From the cell containing the given text, extract its center point as (X, Y) coordinate. 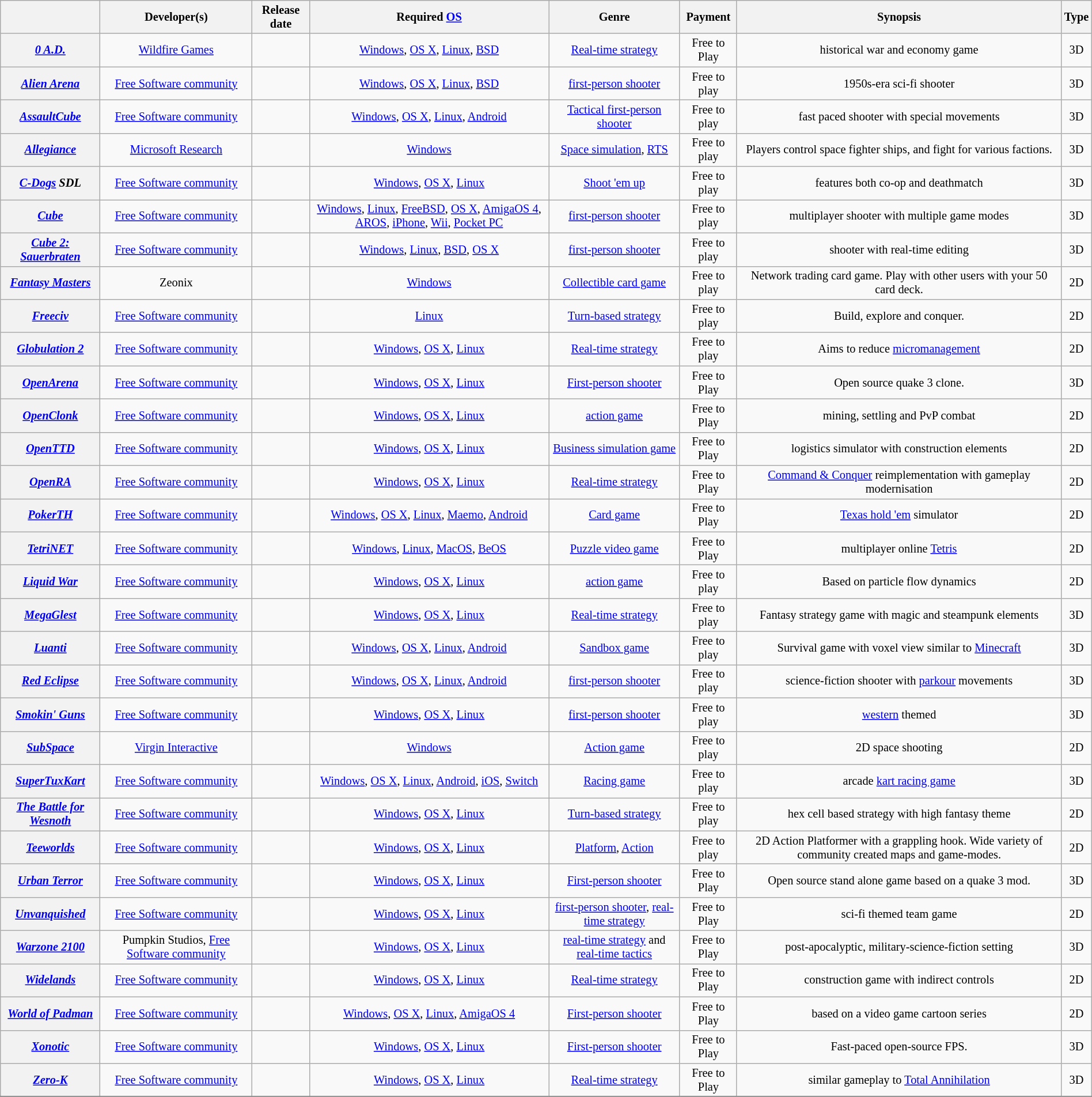
Urban Terror (51, 880)
AssaultCube (51, 116)
Platform, Action (615, 848)
Survival game with voxel view similar to Minecraft (898, 648)
Unvanquished (51, 914)
0 A.D. (51, 50)
SubSpace (51, 748)
Fantasy Masters (51, 283)
MegaGlest (51, 615)
Type (1076, 17)
Liquid War (51, 581)
logistics simulator with construction elements (898, 449)
Pumpkin Studios, Free Software community (176, 947)
1950s-era sci-fi shooter (898, 84)
similar gameplay to Total Annihilation (898, 1080)
Racing game (615, 781)
Developer(s) (176, 17)
Space simulation, RTS (615, 150)
Genre (615, 17)
C-Dogs SDL (51, 183)
Windows, OS X, Linux, Maemo, Android (429, 515)
SuperTuxKart (51, 781)
Allegiance (51, 150)
Cube (51, 216)
Players control space fighter ships, and fight for various factions. (898, 150)
arcade kart racing game (898, 781)
based on a video game cartoon series (898, 1013)
Freeciv (51, 316)
historical war and economy game (898, 50)
Required OS (429, 17)
Virgin Interactive (176, 748)
Shoot 'em up (615, 183)
Release date (281, 17)
Windows, OS X, Linux, Android, iOS, Switch (429, 781)
Windows, OS X, Linux, AmigaOS 4 (429, 1013)
Luanti (51, 648)
Zero-K (51, 1080)
post-apocalyptic, military-science-fiction setting (898, 947)
Microsoft Research (176, 150)
construction game with indirect controls (898, 980)
Action game (615, 748)
Widelands (51, 980)
Puzzle video game (615, 548)
Tactical first-person shooter (615, 116)
Network trading card game. Play with other users with your 50 card deck. (898, 283)
western themed (898, 714)
TetriNET (51, 548)
Payment (708, 17)
mining, settling and PvP combat (898, 415)
The Battle for Wesnoth (51, 814)
Open source quake 3 clone. (898, 383)
Card game (615, 515)
Windows, Linux, MacOS, BeOS (429, 548)
multiplayer online Tetris (898, 548)
shooter with real-time editing (898, 249)
Warzone 2100 (51, 947)
2D Action Platformer with a grappling hook. Wide variety of community created maps and game-modes. (898, 848)
sci-fi themed team game (898, 914)
Business simulation game (615, 449)
Command & Conquer reimplementation with gameplay modernisation (898, 482)
Red Eclipse (51, 681)
Fantasy strategy game with magic and steampunk elements (898, 615)
Zeonix (176, 283)
Smokin' Guns (51, 714)
Windows, Linux, FreeBSD, OS X, AmigaOS 4, AROS, iPhone, Wii, Pocket PC (429, 216)
Windows, Linux, BSD, OS X (429, 249)
Teeworlds (51, 848)
real-time strategy and real-time tactics (615, 947)
Texas hold 'em simulator (898, 515)
Cube 2: Sauerbraten (51, 249)
fast paced shooter with special movements (898, 116)
Based on particle flow dynamics (898, 581)
Linux (429, 316)
OpenRA (51, 482)
Xonotic (51, 1047)
Fast-paced open-source FPS. (898, 1047)
Synopsis (898, 17)
features both co-op and deathmatch (898, 183)
Wildfire Games (176, 50)
World of Padman (51, 1013)
OpenArena (51, 383)
PokerTH (51, 515)
hex cell based strategy with high fantasy theme (898, 814)
Sandbox game (615, 648)
Open source stand alone game based on a quake 3 mod. (898, 880)
multiplayer shooter with multiple game modes (898, 216)
Aims to reduce micromanagement (898, 349)
OpenTTD (51, 449)
first-person shooter, real-time strategy (615, 914)
2D space shooting (898, 748)
Globulation 2 (51, 349)
science-fiction shooter with parkour movements (898, 681)
OpenClonk (51, 415)
Build, explore and conquer. (898, 316)
Collectible card game (615, 283)
Alien Arena (51, 84)
